Extract the [x, y] coordinate from the center of the cell holding the provided text.  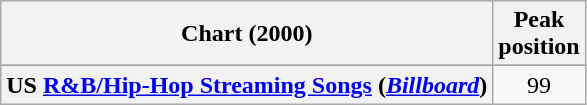
US R&B/Hip-Hop Streaming Songs (Billboard) [247, 85]
99 [539, 85]
Peakposition [539, 34]
Chart (2000) [247, 34]
